Return (X, Y) of the center of cell containing provided text 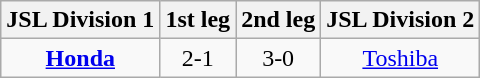
JSL Division 2 (400, 20)
1st leg (198, 20)
2nd leg (278, 20)
2-1 (198, 58)
Honda (80, 58)
JSL Division 1 (80, 20)
3-0 (278, 58)
Toshiba (400, 58)
